Scan for the cell matching the given text and deliver its (x, y) coordinate at center. 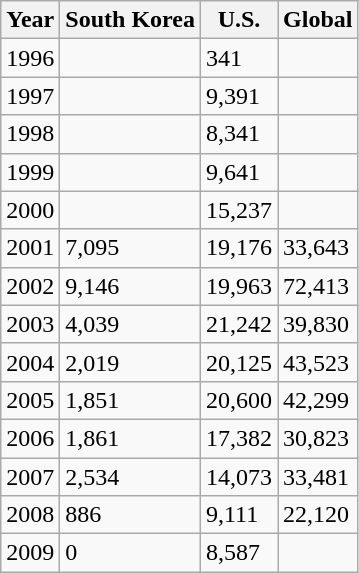
2006 (30, 438)
39,830 (318, 324)
19,176 (238, 248)
2005 (30, 400)
Year (30, 20)
17,382 (238, 438)
9,391 (238, 96)
4,039 (130, 324)
2000 (30, 210)
2008 (30, 515)
9,641 (238, 172)
2,019 (130, 362)
20,600 (238, 400)
1997 (30, 96)
2004 (30, 362)
1996 (30, 58)
2009 (30, 553)
21,242 (238, 324)
Global (318, 20)
7,095 (130, 248)
341 (238, 58)
14,073 (238, 477)
43,523 (318, 362)
33,643 (318, 248)
2007 (30, 477)
886 (130, 515)
9,111 (238, 515)
1998 (30, 134)
1999 (30, 172)
2003 (30, 324)
2001 (30, 248)
1,851 (130, 400)
1,861 (130, 438)
U.S. (238, 20)
South Korea (130, 20)
19,963 (238, 286)
2002 (30, 286)
15,237 (238, 210)
22,120 (318, 515)
2,534 (130, 477)
33,481 (318, 477)
8,341 (238, 134)
72,413 (318, 286)
20,125 (238, 362)
30,823 (318, 438)
0 (130, 553)
8,587 (238, 553)
42,299 (318, 400)
9,146 (130, 286)
